Output the (x, y) coordinate of the center of the cell containing the given text.  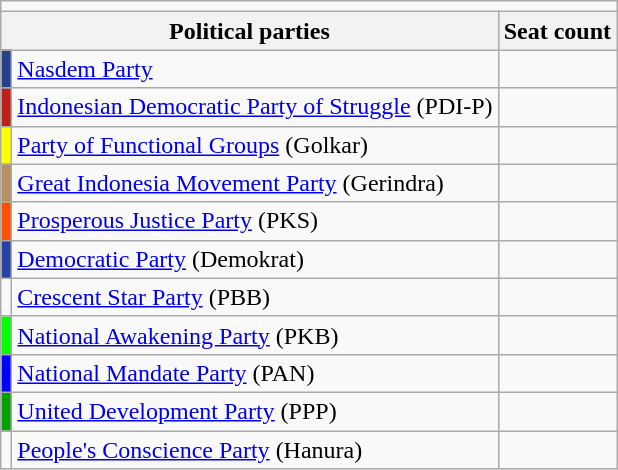
Democratic Party (Demokrat) (255, 259)
People's Conscience Party (Hanura) (255, 449)
Nasdem Party (255, 69)
Seat count (557, 31)
Great Indonesia Movement Party (Gerindra) (255, 183)
Political parties (250, 31)
Crescent Star Party (PBB) (255, 297)
United Development Party (PPP) (255, 411)
National Awakening Party (PKB) (255, 335)
National Mandate Party (PAN) (255, 373)
Indonesian Democratic Party of Struggle (PDI-P) (255, 107)
Party of Functional Groups (Golkar) (255, 145)
Prosperous Justice Party (PKS) (255, 221)
